Return [X, Y] of the center of cell containing provided text 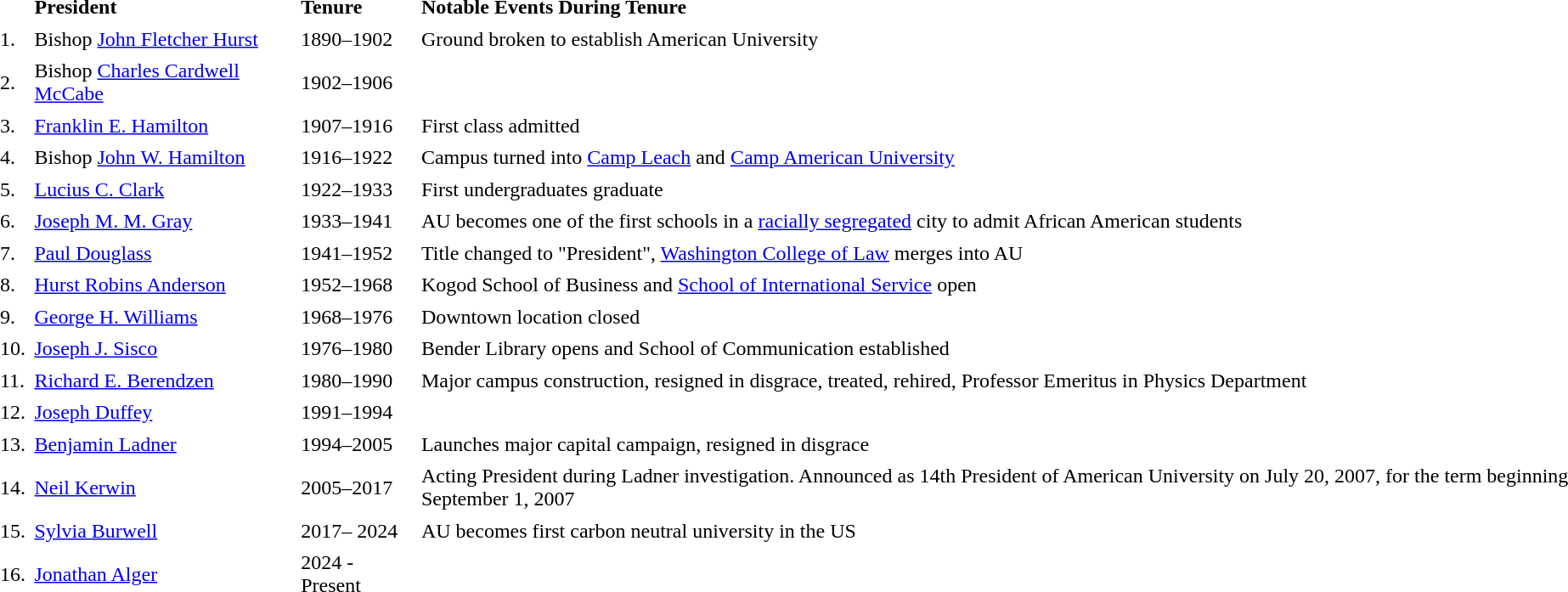
Neil Kerwin [163, 488]
1941–1952 [357, 253]
2017– 2024 [357, 531]
Paul Douglass [163, 253]
Lucius C. Clark [163, 189]
Bishop John Fletcher Hurst [163, 39]
1976–1980 [357, 349]
Joseph J. Sisco [163, 349]
1980–1990 [357, 381]
Joseph Duffey [163, 412]
1968–1976 [357, 317]
1922–1933 [357, 189]
1952–1968 [357, 285]
1916–1922 [357, 157]
Benjamin Ladner [163, 444]
George H. Williams [163, 317]
Bishop John W. Hamilton [163, 157]
Hurst Robins Anderson [163, 285]
1907–1916 [357, 126]
Richard E. Berendzen [163, 381]
1991–1994 [357, 412]
1994–2005 [357, 444]
1933–1941 [357, 222]
2005–2017 [357, 488]
Bishop Charles Cardwell McCabe [163, 82]
Sylvia Burwell [163, 531]
1890–1902 [357, 39]
Joseph M. M. Gray [163, 222]
1902–1906 [357, 82]
Franklin E. Hamilton [163, 126]
